Determine the [X, Y] coordinate at the center of the cell enclosing the given text.  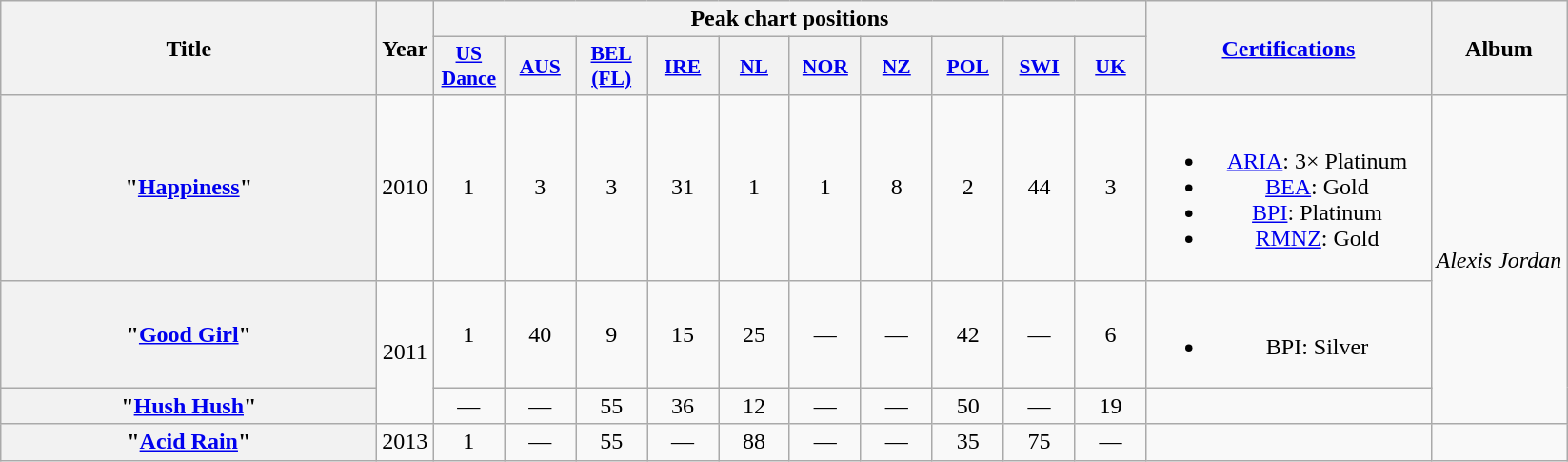
"Good Girl" [189, 333]
"Happiness" [189, 188]
88 [754, 442]
Album [1499, 48]
36 [684, 406]
AUS [541, 67]
40 [541, 333]
2011 [406, 352]
BEL (FL) [611, 67]
25 [754, 333]
"Acid Rain" [189, 442]
ARIA: 3× PlatinumBEA: GoldBPI: PlatinumRMNZ: Gold [1289, 188]
UK [1110, 67]
15 [684, 333]
6 [1110, 333]
NL [754, 67]
NOR [824, 67]
50 [967, 406]
2 [967, 188]
SWI [1040, 67]
"Hush Hush" [189, 406]
NZ [897, 67]
BPI: Silver [1289, 333]
IRE [684, 67]
2010 [406, 188]
12 [754, 406]
Title [189, 48]
44 [1040, 188]
31 [684, 188]
2013 [406, 442]
Year [406, 48]
42 [967, 333]
8 [897, 188]
Certifications [1289, 48]
US Dance [468, 67]
35 [967, 442]
Alexis Jordan [1499, 259]
Peak chart positions [790, 19]
75 [1040, 442]
9 [611, 333]
19 [1110, 406]
POL [967, 67]
